From the cell containing the given text, extract its center point as [x, y] coordinate. 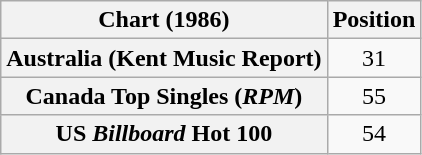
Position [374, 20]
Australia (Kent Music Report) [164, 58]
55 [374, 96]
Chart (1986) [164, 20]
54 [374, 134]
31 [374, 58]
US Billboard Hot 100 [164, 134]
Canada Top Singles (RPM) [164, 96]
